From the cell containing the given text, extract its center point as [X, Y] coordinate. 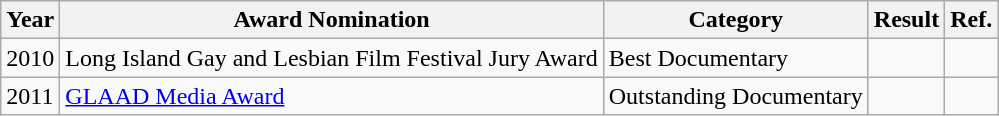
GLAAD Media Award [332, 96]
Best Documentary [736, 58]
2010 [30, 58]
Outstanding Documentary [736, 96]
Ref. [972, 20]
2011 [30, 96]
Year [30, 20]
Category [736, 20]
Result [906, 20]
Award Nomination [332, 20]
Long Island Gay and Lesbian Film Festival Jury Award [332, 58]
